Identify which cell holds the provided text, then report its (x, y) central coordinate. 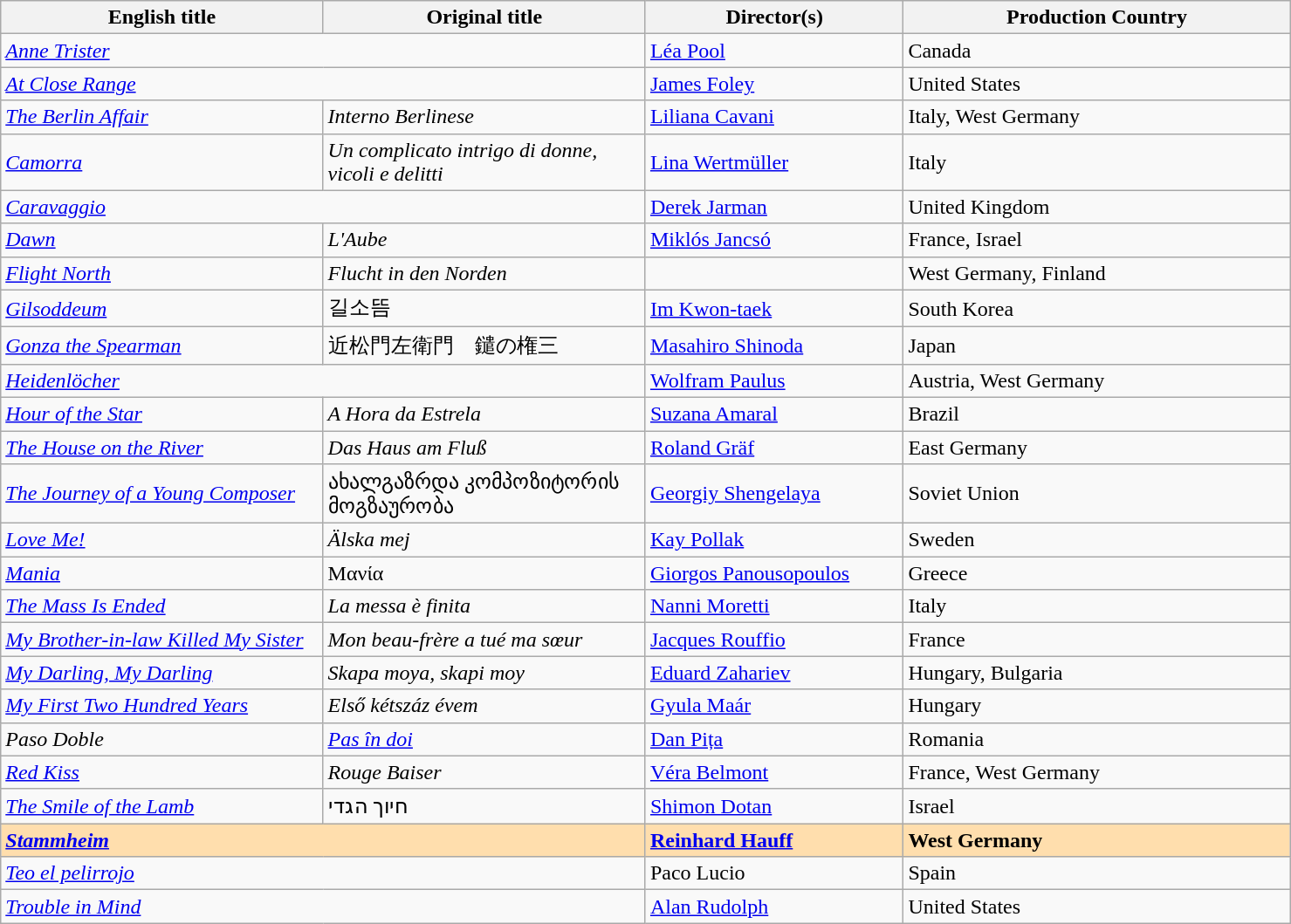
Japan (1096, 346)
Teo el pelirrojo (323, 873)
Hungary (1096, 706)
France, West Germany (1096, 772)
Első kétszáz évem (484, 706)
Nanni Moretti (773, 606)
Brazil (1096, 414)
Paso Doble (162, 739)
Gonza the Spearman (162, 346)
Heidenlöcher (323, 380)
Un complicato intrigo di donne, vicoli e delitti (484, 162)
Im Kwon-taek (773, 309)
Production Country (1096, 17)
Älska mej (484, 540)
France, Israel (1096, 240)
My Brother-in-law Killed My Sister (162, 640)
ახალგაზრდა კომპოზიტორის მოგზაურობა (484, 494)
A Hora da Estrela (484, 414)
Red Kiss (162, 772)
Hour of the Star (162, 414)
Véra Belmont (773, 772)
Jacques Rouffio (773, 640)
My Darling, My Darling (162, 673)
Eduard Zahariev (773, 673)
Giorgos Panousopoulos (773, 573)
Stammheim (323, 840)
James Foley (773, 84)
Trouble in Mind (323, 907)
Anne Trister (323, 51)
Canada (1096, 51)
Interno Berlinese (484, 117)
近松門左衛門 鑓の権三 (484, 346)
Hungary, Bulgaria (1096, 673)
Das Haus am Fluß (484, 448)
Dan Pița (773, 739)
Suzana Amaral (773, 414)
South Korea (1096, 309)
English title (162, 17)
Flight North (162, 273)
Alan Rudolph (773, 907)
Roland Gräf (773, 448)
길소뜸 (484, 309)
Masahiro Shinoda (773, 346)
Caravaggio (323, 207)
La messa è finita (484, 606)
Μανία (484, 573)
Love Me! (162, 540)
Wolfram Paulus (773, 380)
The Berlin Affair (162, 117)
Miklós Jancsó (773, 240)
At Close Range (323, 84)
Camorra (162, 162)
Gilsoddeum (162, 309)
Rouge Baiser (484, 772)
Romania (1096, 739)
Sweden (1096, 540)
Italy, West Germany (1096, 117)
West Germany (1096, 840)
L'Aube (484, 240)
Derek Jarman (773, 207)
Shimon Dotan (773, 806)
The House on the River (162, 448)
Israel (1096, 806)
East Germany (1096, 448)
Kay Pollak (773, 540)
Soviet Union (1096, 494)
Reinhard Hauff (773, 840)
Pas în doi (484, 739)
Paco Lucio (773, 873)
Director(s) (773, 17)
West Germany, Finland (1096, 273)
The Smile of the Lamb (162, 806)
Lina Wertmüller (773, 162)
Spain (1096, 873)
Skapa moya, skapi moy (484, 673)
Gyula Maár (773, 706)
Georgiy Shengelaya (773, 494)
The Journey of a Young Composer (162, 494)
Original title (484, 17)
חיוך הגדי (484, 806)
Mon beau-frère a tué ma sœur (484, 640)
Dawn (162, 240)
United Kingdom (1096, 207)
Flucht in den Norden (484, 273)
Austria, West Germany (1096, 380)
Liliana Cavani (773, 117)
My First Two Hundred Years (162, 706)
France (1096, 640)
Greece (1096, 573)
The Mass Is Ended (162, 606)
Léa Pool (773, 51)
Mania (162, 573)
